Detect which cell encompasses the target text, then output its [x, y] center coordinate. 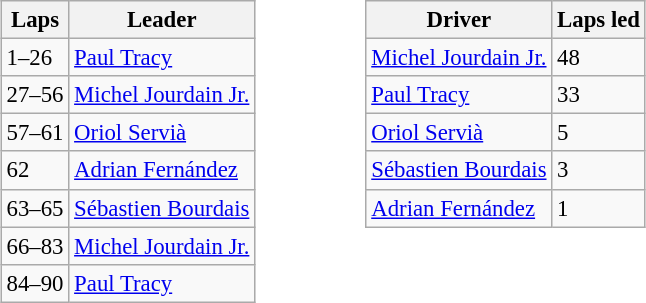
1–26 [35, 58]
84–90 [35, 283]
Leader [162, 20]
Laps led [599, 20]
66–83 [35, 246]
63–65 [35, 208]
5 [599, 133]
27–56 [35, 95]
Laps [35, 20]
33 [599, 95]
1 [599, 208]
Driver [459, 20]
57–61 [35, 133]
62 [35, 170]
48 [599, 58]
3 [599, 170]
